Determine the (x, y) coordinate at the center of the cell enclosing the given text.  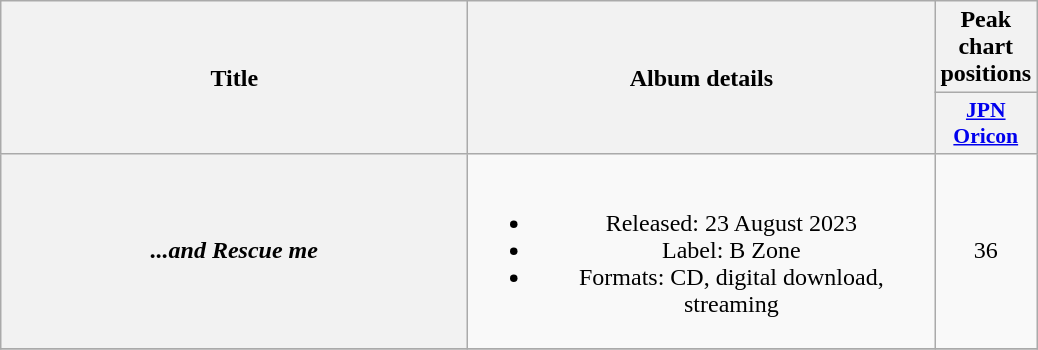
Peakchartpositions (986, 47)
36 (986, 251)
JPNOricon (986, 124)
Album details (702, 78)
Title (234, 78)
...and Rescue me (234, 251)
Released: 23 August 2023Label: B ZoneFormats: CD, digital download, streaming (702, 251)
